Return [x, y] of the center of cell containing provided text 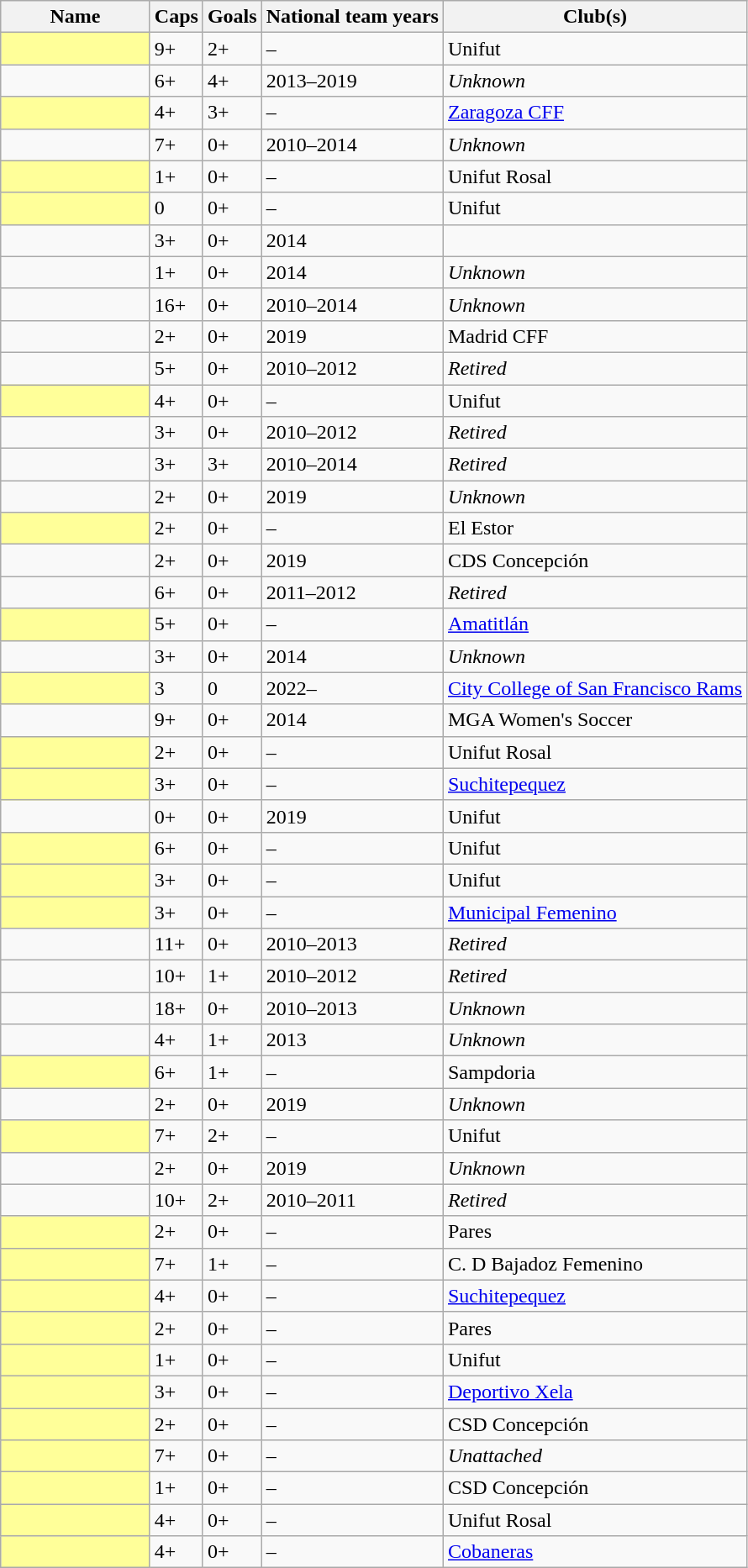
Unattached [595, 1456]
11+ [176, 944]
Zaragoza CFF [595, 113]
3 [176, 688]
National team years [352, 17]
Name [76, 17]
Sampdoria [595, 1072]
Amatitlán [595, 624]
C. D Bajadoz Femenino [595, 1264]
City College of San Francisco Rams [595, 688]
2011–2012 [352, 592]
Goals [232, 17]
CDS Concepción [595, 560]
MGA Women's Soccer [595, 720]
18+ [176, 1008]
El Estor [595, 529]
16+ [176, 304]
Caps [176, 17]
Cobaneras [595, 1552]
2013 [352, 1040]
2013–2019 [352, 81]
Club(s) [595, 17]
Deportivo Xela [595, 1392]
2022– [352, 688]
2010–2011 [352, 1200]
Madrid CFF [595, 336]
Municipal Femenino [595, 912]
